For the text-containing cell, return its midpoint in (x, y) coordinate format. 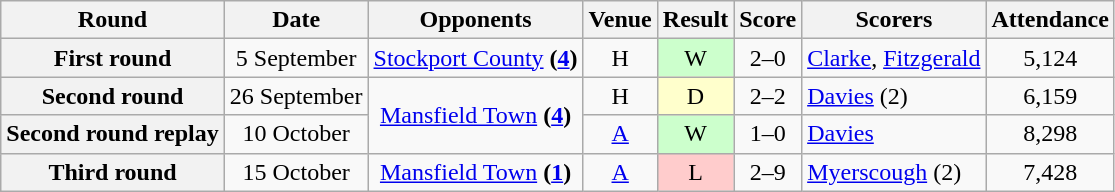
D (695, 96)
5 September (296, 58)
Myerscough (2) (894, 172)
Date (296, 20)
L (695, 172)
Stockport County (4) (476, 58)
6,159 (1050, 96)
Venue (620, 20)
Davies (894, 134)
7,428 (1050, 172)
Round (113, 20)
Result (695, 20)
2–9 (768, 172)
10 October (296, 134)
1–0 (768, 134)
Second round (113, 96)
Third round (113, 172)
2–0 (768, 58)
15 October (296, 172)
First round (113, 58)
8,298 (1050, 134)
5,124 (1050, 58)
Mansfield Town (4) (476, 115)
2–2 (768, 96)
Attendance (1050, 20)
Davies (2) (894, 96)
Scorers (894, 20)
Clarke, Fitzgerald (894, 58)
Mansfield Town (1) (476, 172)
Second round replay (113, 134)
Opponents (476, 20)
26 September (296, 96)
Score (768, 20)
